Return (X, Y) of the center of cell containing provided text 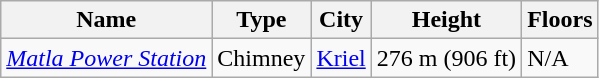
Chimney (262, 58)
Height (446, 20)
City (341, 20)
N/A (560, 58)
Name (106, 20)
276 m (906 ft) (446, 58)
Kriel (341, 58)
Matla Power Station (106, 58)
Type (262, 20)
Floors (560, 20)
